Search for the cell housing the specified text and yield its [x, y] center coordinate. 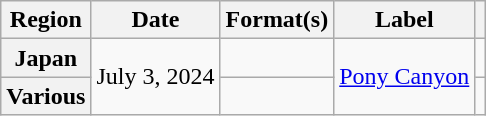
Label [404, 20]
Date [156, 20]
July 3, 2024 [156, 77]
Pony Canyon [404, 77]
Format(s) [277, 20]
Region [46, 20]
Japan [46, 58]
Various [46, 96]
